Output the [x, y] coordinate of the center of the cell containing the given text.  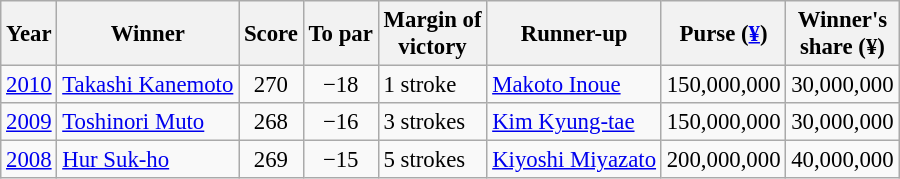
−18 [340, 85]
Makoto Inoue [574, 85]
Winner'sshare (¥) [842, 34]
2010 [29, 85]
Takashi Kanemoto [148, 85]
Purse (¥) [723, 34]
270 [272, 85]
Runner-up [574, 34]
5 strokes [432, 160]
Margin ofvictory [432, 34]
1 stroke [432, 85]
2009 [29, 122]
Toshinori Muto [148, 122]
Hur Suk-ho [148, 160]
Winner [148, 34]
Kim Kyung-tae [574, 122]
Score [272, 34]
40,000,000 [842, 160]
−16 [340, 122]
Kiyoshi Miyazato [574, 160]
268 [272, 122]
Year [29, 34]
−15 [340, 160]
3 strokes [432, 122]
To par [340, 34]
200,000,000 [723, 160]
2008 [29, 160]
269 [272, 160]
